Capture the cell that displays the provided text and extract its (X, Y) central coordinate. 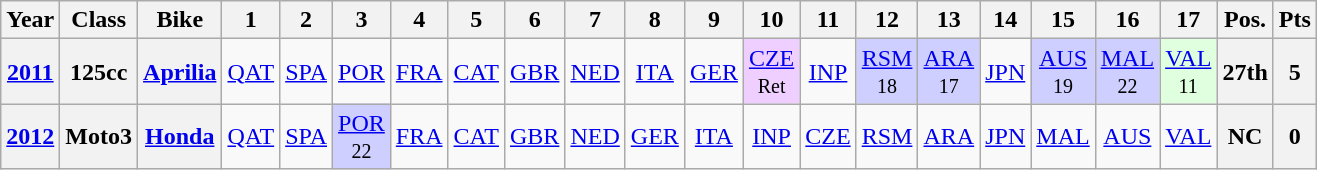
0 (1294, 136)
ARA (949, 136)
17 (1188, 20)
14 (1006, 20)
11 (828, 20)
12 (887, 20)
13 (949, 20)
125cc (99, 72)
Aprilia (180, 72)
VAL (1188, 136)
6 (534, 20)
VAL11 (1188, 72)
27th (1245, 72)
3 (362, 20)
10 (771, 20)
Pos. (1245, 20)
POR22 (362, 136)
4 (419, 20)
2 (306, 20)
NC (1245, 136)
15 (1063, 20)
7 (595, 20)
POR (362, 72)
AUS (1127, 136)
16 (1127, 20)
Honda (180, 136)
Year (30, 20)
MAL (1063, 136)
Moto3 (99, 136)
8 (654, 20)
9 (714, 20)
CZE (828, 136)
AUS19 (1063, 72)
ARA17 (949, 72)
Pts (1294, 20)
1 (251, 20)
2011 (30, 72)
MAL22 (1127, 72)
Bike (180, 20)
2012 (30, 136)
RSM18 (887, 72)
CZERet (771, 72)
RSM (887, 136)
Class (99, 20)
